Capture the cell that displays the provided text and extract its (x, y) central coordinate. 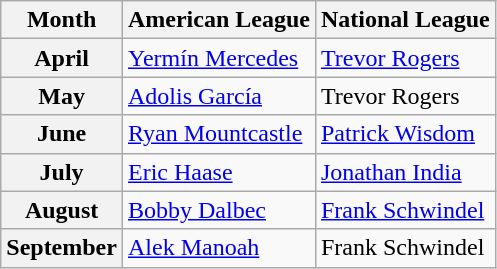
Patrick Wisdom (405, 134)
June (62, 134)
Bobby Dalbec (218, 210)
Jonathan India (405, 172)
Adolis García (218, 96)
American League (218, 20)
Ryan Mountcastle (218, 134)
Eric Haase (218, 172)
Month (62, 20)
May (62, 96)
September (62, 248)
Alek Manoah (218, 248)
April (62, 58)
National League (405, 20)
August (62, 210)
Yermín Mercedes (218, 58)
July (62, 172)
